Provide the [x, y] coordinate of the cell's center where the given text is located.  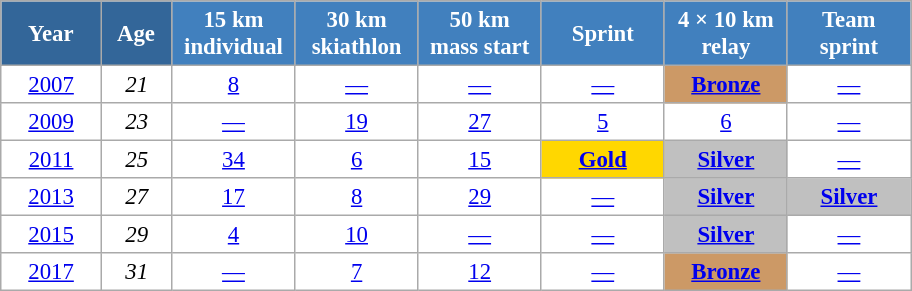
2007 [52, 85]
21 [136, 85]
19 [356, 122]
30 km skiathlon [356, 34]
15 [480, 160]
Team sprint [848, 34]
4 × 10 km relay [726, 34]
25 [136, 160]
2013 [52, 197]
4 [234, 235]
Gold [602, 160]
Year [52, 34]
2011 [52, 160]
15 km individual [234, 34]
5 [602, 122]
2015 [52, 235]
34 [234, 160]
50 km mass start [480, 34]
Age [136, 34]
2009 [52, 122]
23 [136, 122]
Bronze [726, 85]
Sprint [602, 34]
10 [356, 235]
17 [234, 197]
